Return [X, Y] of the center of cell containing provided text 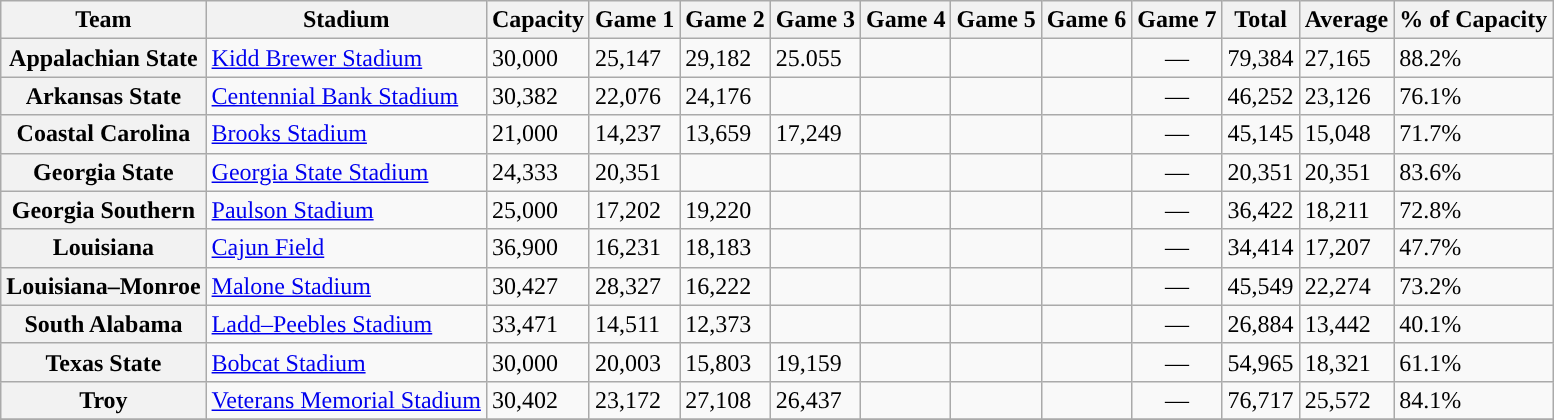
76,717 [1260, 400]
South Alabama [104, 324]
Stadium [346, 20]
Game 4 [906, 20]
25.055 [815, 58]
Troy [104, 400]
16,231 [634, 248]
Texas State [104, 362]
23,172 [634, 400]
25,000 [538, 210]
Game 3 [815, 20]
21,000 [538, 134]
88.2% [1474, 58]
47.7% [1474, 248]
13,442 [1346, 324]
40.1% [1474, 324]
34,414 [1260, 248]
Paulson Stadium [346, 210]
12,373 [725, 324]
Georgia State Stadium [346, 172]
Capacity [538, 20]
Total [1260, 20]
Louisiana–Monroe [104, 286]
26,437 [815, 400]
20,003 [634, 362]
27,165 [1346, 58]
Georgia Southern [104, 210]
15,048 [1346, 134]
18,183 [725, 248]
54,965 [1260, 362]
30,382 [538, 96]
Bobcat Stadium [346, 362]
14,237 [634, 134]
Game 2 [725, 20]
17,249 [815, 134]
14,511 [634, 324]
Game 5 [996, 20]
Game 1 [634, 20]
17,207 [1346, 248]
61.1% [1474, 362]
Malone Stadium [346, 286]
Brooks Stadium [346, 134]
73.2% [1474, 286]
15,803 [725, 362]
Game 6 [1086, 20]
36,422 [1260, 210]
76.1% [1474, 96]
13,659 [725, 134]
Game 7 [1177, 20]
Kidd Brewer Stadium [346, 58]
45,549 [1260, 286]
83.6% [1474, 172]
Ladd–Peebles Stadium [346, 324]
30,427 [538, 286]
24,333 [538, 172]
% of Capacity [1474, 20]
Appalachian State [104, 58]
Georgia State [104, 172]
19,220 [725, 210]
22,076 [634, 96]
22,274 [1346, 286]
79,384 [1260, 58]
26,884 [1260, 324]
18,211 [1346, 210]
30,402 [538, 400]
23,126 [1346, 96]
19,159 [815, 362]
84.1% [1474, 400]
25,147 [634, 58]
27,108 [725, 400]
36,900 [538, 248]
45,145 [1260, 134]
Cajun Field [346, 248]
Average [1346, 20]
18,321 [1346, 362]
Arkansas State [104, 96]
72.8% [1474, 210]
28,327 [634, 286]
17,202 [634, 210]
Coastal Carolina [104, 134]
Veterans Memorial Stadium [346, 400]
16,222 [725, 286]
33,471 [538, 324]
71.7% [1474, 134]
25,572 [1346, 400]
Louisiana [104, 248]
Team [104, 20]
Centennial Bank Stadium [346, 96]
46,252 [1260, 96]
24,176 [725, 96]
29,182 [725, 58]
